Detect which cell encompasses the target text, then output its [X, Y] center coordinate. 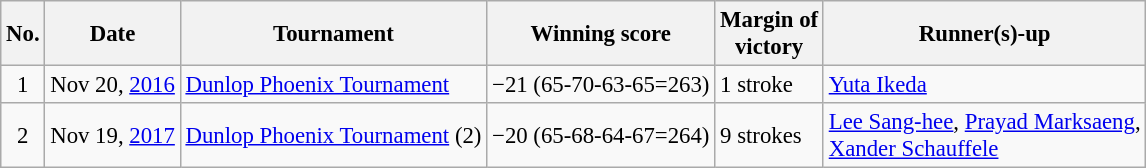
Runner(s)-up [984, 34]
−20 (65-68-64-67=264) [601, 136]
No. [23, 34]
Date [112, 34]
Yuta Ikeda [984, 85]
Margin ofvictory [770, 34]
−21 (65-70-63-65=263) [601, 85]
Dunlop Phoenix Tournament (2) [334, 136]
Nov 19, 2017 [112, 136]
1 stroke [770, 85]
Winning score [601, 34]
Lee Sang-hee, Prayad Marksaeng, Xander Schauffele [984, 136]
9 strokes [770, 136]
Nov 20, 2016 [112, 85]
Tournament [334, 34]
1 [23, 85]
Dunlop Phoenix Tournament [334, 85]
2 [23, 136]
